Output the (X, Y) coordinate of the center of the cell containing the given text.  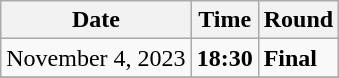
Time (224, 20)
Final (298, 58)
Round (298, 20)
18:30 (224, 58)
Date (96, 20)
November 4, 2023 (96, 58)
